Provide the (x, y) coordinate of the cell's center where the given text is located.  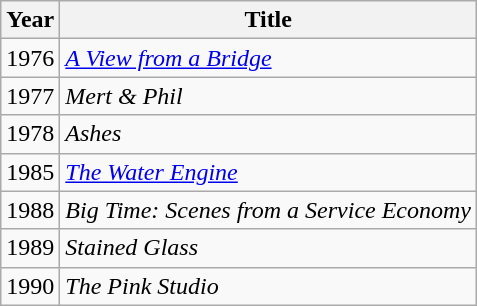
The Water Engine (268, 172)
Mert & Phil (268, 96)
The Pink Studio (268, 286)
Big Time: Scenes from a Service Economy (268, 210)
A View from a Bridge (268, 58)
Ashes (268, 134)
Title (268, 20)
1976 (30, 58)
1990 (30, 286)
Stained Glass (268, 248)
1985 (30, 172)
1978 (30, 134)
1989 (30, 248)
1977 (30, 96)
Year (30, 20)
1988 (30, 210)
